Return [x, y] of the center of cell containing provided text 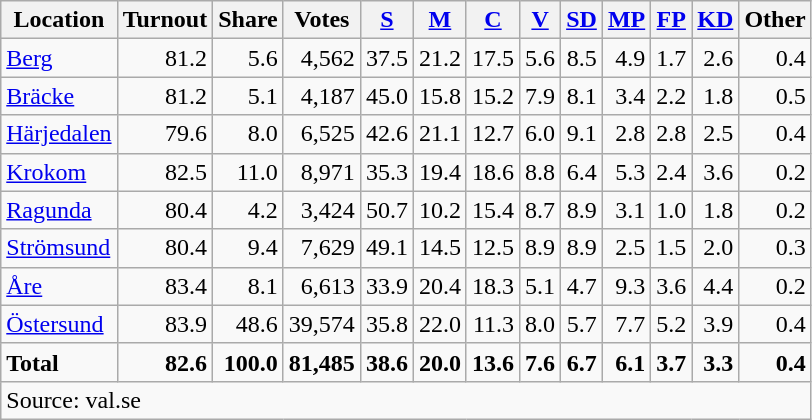
12.5 [492, 248]
Source: val.se [406, 400]
2.0 [716, 248]
22.0 [440, 324]
FP [672, 20]
4.7 [582, 286]
18.3 [492, 286]
3.4 [626, 96]
1.0 [672, 210]
Östersund [59, 324]
6.0 [540, 134]
Turnout [165, 20]
V [540, 20]
8.8 [540, 172]
37.5 [386, 58]
7,629 [322, 248]
81,485 [322, 362]
2.4 [672, 172]
4,562 [322, 58]
Åre [59, 286]
20.0 [440, 362]
7.9 [540, 96]
1.7 [672, 58]
Ragunda [59, 210]
8,971 [322, 172]
83.4 [165, 286]
35.3 [386, 172]
45.0 [386, 96]
18.6 [492, 172]
8.5 [582, 58]
7.6 [540, 362]
42.6 [386, 134]
Total [59, 362]
5.7 [582, 324]
14.5 [440, 248]
Location [59, 20]
8.7 [540, 210]
Krokom [59, 172]
4.9 [626, 58]
21.2 [440, 58]
5.2 [672, 324]
49.1 [386, 248]
KD [716, 20]
83.9 [165, 324]
6,525 [322, 134]
M [440, 20]
Härjedalen [59, 134]
4,187 [322, 96]
6.1 [626, 362]
9.1 [582, 134]
79.6 [165, 134]
4.4 [716, 286]
5.3 [626, 172]
13.6 [492, 362]
17.5 [492, 58]
3.1 [626, 210]
Berg [59, 58]
2.2 [672, 96]
100.0 [248, 362]
15.4 [492, 210]
SD [582, 20]
6,613 [322, 286]
38.6 [386, 362]
11.0 [248, 172]
15.8 [440, 96]
6.7 [582, 362]
39,574 [322, 324]
11.3 [492, 324]
4.2 [248, 210]
6.4 [582, 172]
Share [248, 20]
MP [626, 20]
Votes [322, 20]
2.6 [716, 58]
Other [775, 20]
33.9 [386, 286]
48.6 [248, 324]
82.6 [165, 362]
21.1 [440, 134]
Bräcke [59, 96]
15.2 [492, 96]
82.5 [165, 172]
12.7 [492, 134]
19.4 [440, 172]
Strömsund [59, 248]
3.7 [672, 362]
3,424 [322, 210]
3.3 [716, 362]
35.8 [386, 324]
1.5 [672, 248]
50.7 [386, 210]
10.2 [440, 210]
0.3 [775, 248]
S [386, 20]
3.9 [716, 324]
C [492, 20]
20.4 [440, 286]
0.5 [775, 96]
9.3 [626, 286]
9.4 [248, 248]
7.7 [626, 324]
